Pinpoint the cell where the given text exists, returning its (X, Y) midpoint coordinate. 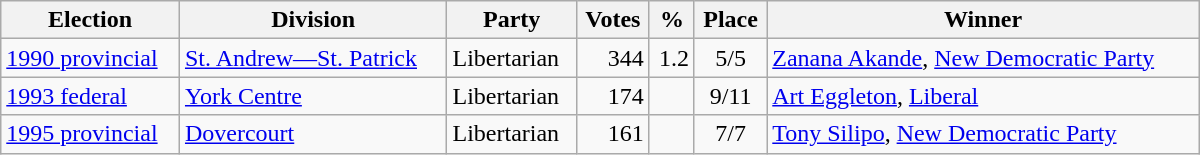
Zanana Akande, New Democratic Party (983, 58)
1993 federal (90, 96)
344 (612, 58)
Dovercourt (313, 134)
Art Eggleton, Liberal (983, 96)
5/5 (730, 58)
% (672, 20)
9/11 (730, 96)
161 (612, 134)
Place (730, 20)
St. Andrew—St. Patrick (313, 58)
Tony Silipo, New Democratic Party (983, 134)
1990 provincial (90, 58)
York Centre (313, 96)
Election (90, 20)
Winner (983, 20)
7/7 (730, 134)
1.2 (672, 58)
174 (612, 96)
1995 provincial (90, 134)
Division (313, 20)
Party (512, 20)
Votes (612, 20)
